For the text-containing cell, return its midpoint in (x, y) coordinate format. 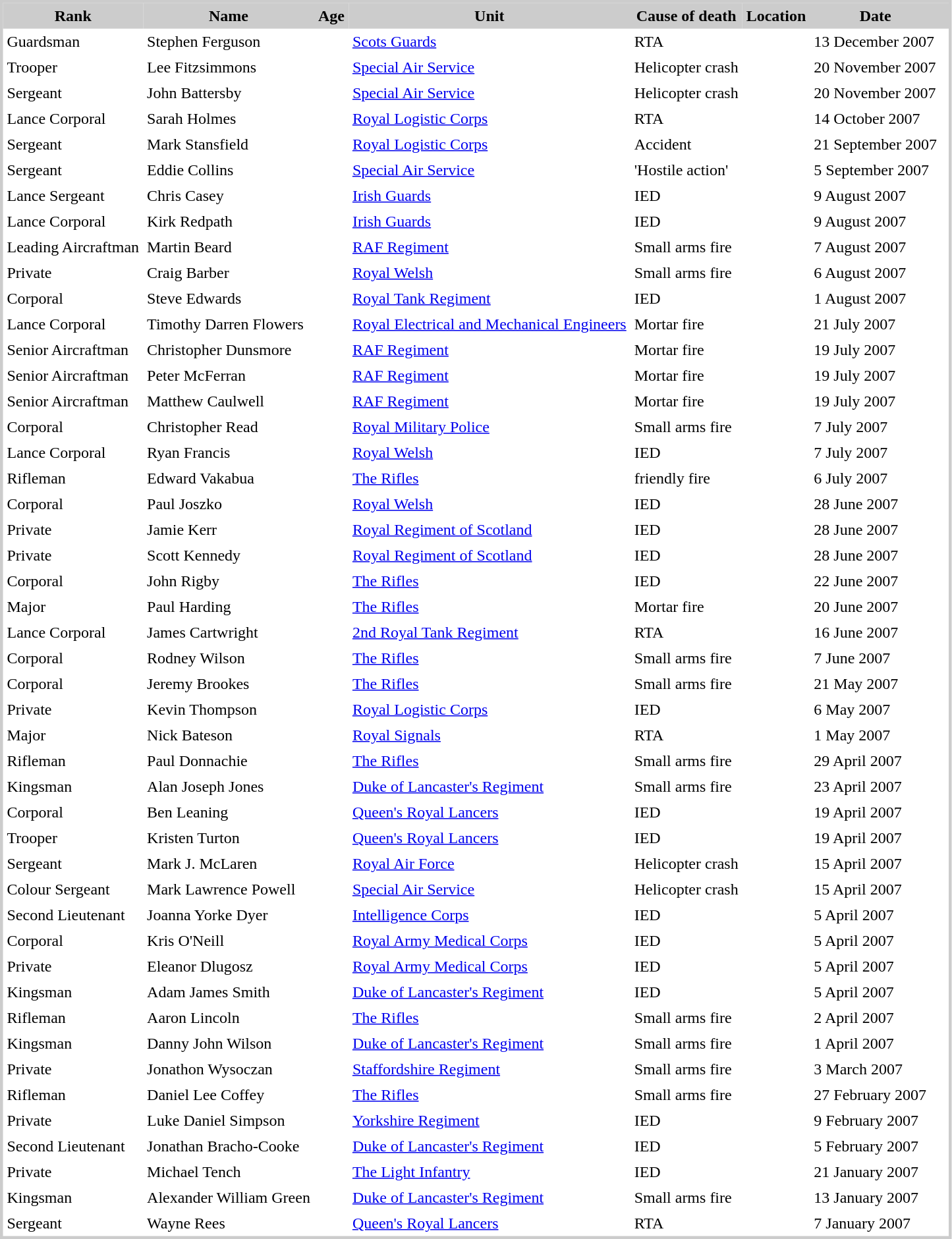
Kris O'Neill (229, 941)
Mark J. McLaren (229, 864)
Chris Casey (229, 196)
Kirk Redpath (229, 221)
Ryan Francis (229, 453)
Alexander William Green (229, 1198)
1 April 2007 (875, 1043)
Jonathon Wysoczan (229, 1070)
22 June 2007 (875, 581)
Jamie Kerr (229, 530)
Timothy Darren Flowers (229, 324)
Ben Leaning (229, 813)
Cause of death (686, 16)
Lance Sergeant (72, 196)
Royal Tank Regiment (490, 299)
Royal Air Force (490, 864)
7 August 2007 (875, 248)
21 July 2007 (875, 324)
27 February 2007 (875, 1095)
Stephen Ferguson (229, 42)
Jonathan Bracho-Cooke (229, 1146)
Wayne Rees (229, 1224)
Danny John Wilson (229, 1043)
Michael Tench (229, 1172)
Eddie Collins (229, 170)
Edward Vakabua (229, 478)
Christopher Read (229, 427)
Rodney Wilson (229, 659)
21 September 2007 (875, 145)
Location (776, 16)
5 September 2007 (875, 170)
Age (331, 16)
Unit (490, 16)
John Battersby (229, 94)
Royal Military Police (490, 427)
Kristen Turton (229, 838)
Peter McFerran (229, 375)
5 February 2007 (875, 1146)
Rank (72, 16)
The Light Infantry (490, 1172)
Daniel Lee Coffey (229, 1095)
21 January 2007 (875, 1172)
21 May 2007 (875, 684)
6 August 2007 (875, 273)
John Rigby (229, 581)
Steve Edwards (229, 299)
Guardsman (72, 42)
Eleanor Dlugosz (229, 967)
23 April 2007 (875, 786)
Staffordshire Regiment (490, 1070)
Royal Signals (490, 735)
'Hostile action' (686, 170)
Joanna Yorke Dyer (229, 916)
Date (875, 16)
Paul Joszko (229, 505)
2 April 2007 (875, 1018)
3 March 2007 (875, 1070)
Mark Stansfield (229, 145)
Christopher Dunsmore (229, 350)
Matthew Caulwell (229, 402)
1 August 2007 (875, 299)
Alan Joseph Jones (229, 786)
16 June 2007 (875, 632)
29 April 2007 (875, 761)
Martin Beard (229, 248)
7 June 2007 (875, 659)
Aaron Lincoln (229, 1018)
Scott Kennedy (229, 556)
Lee Fitzsimmons (229, 67)
13 December 2007 (875, 42)
20 June 2007 (875, 607)
Craig Barber (229, 273)
friendly fire (686, 478)
Kevin Thompson (229, 710)
Luke Daniel Simpson (229, 1121)
14 October 2007 (875, 119)
13 January 2007 (875, 1198)
2nd Royal Tank Regiment (490, 632)
Royal Electrical and Mechanical Engineers (490, 324)
Leading Aircraftman (72, 248)
Intelligence Corps (490, 916)
Nick Bateson (229, 735)
Mark Lawrence Powell (229, 889)
Paul Harding (229, 607)
1 May 2007 (875, 735)
Jeremy Brookes (229, 684)
Accident (686, 145)
Scots Guards (490, 42)
9 February 2007 (875, 1121)
Colour Sergeant (72, 889)
Sarah Holmes (229, 119)
7 January 2007 (875, 1224)
Paul Donnachie (229, 761)
Adam James Smith (229, 992)
6 May 2007 (875, 710)
6 July 2007 (875, 478)
Name (229, 16)
Yorkshire Regiment (490, 1121)
James Cartwright (229, 632)
